Extract the (X, Y) coordinate from the center of the cell holding the provided text.  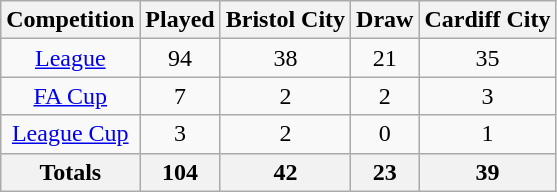
Draw (385, 20)
35 (488, 58)
Bristol City (285, 20)
1 (488, 134)
38 (285, 58)
94 (180, 58)
21 (385, 58)
League Cup (70, 134)
FA Cup (70, 96)
39 (488, 172)
7 (180, 96)
Totals (70, 172)
Cardiff City (488, 20)
104 (180, 172)
0 (385, 134)
Competition (70, 20)
42 (285, 172)
23 (385, 172)
Played (180, 20)
League (70, 58)
